Output the [x, y] coordinate of the center of the cell containing the given text.  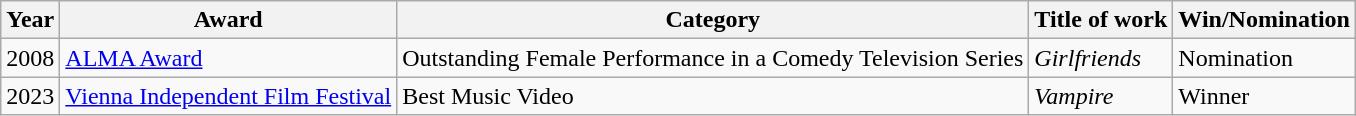
Outstanding Female Performance in a Comedy Television Series [713, 58]
Title of work [1101, 20]
Best Music Video [713, 96]
Year [30, 20]
Winner [1264, 96]
2008 [30, 58]
Nomination [1264, 58]
Vampire [1101, 96]
Category [713, 20]
Award [228, 20]
2023 [30, 96]
Girlfriends [1101, 58]
ALMA Award [228, 58]
Vienna Independent Film Festival [228, 96]
Win/Nomination [1264, 20]
